From the cell containing the given text, extract its center point as [X, Y] coordinate. 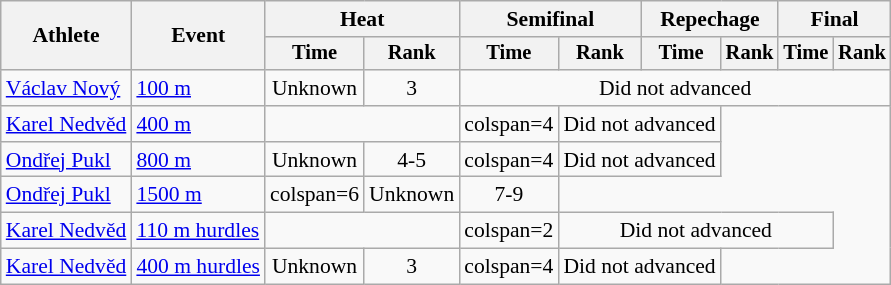
colspan=6 [314, 195]
Event [198, 36]
Repechage [710, 19]
Heat [362, 19]
400 m hurdles [198, 267]
100 m [198, 88]
4-5 [412, 160]
110 m hurdles [198, 231]
Semifinal [550, 19]
Athlete [66, 36]
800 m [198, 160]
Václav Nový [66, 88]
Final [834, 19]
400 m [198, 124]
colspan=2 [508, 231]
7-9 [508, 195]
1500 m [198, 195]
